Scan for the cell matching the given text and deliver its (x, y) coordinate at center. 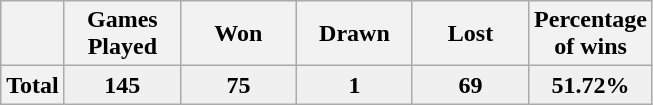
Percentage of wins (591, 34)
69 (470, 85)
Drawn (354, 34)
51.72% (591, 85)
145 (122, 85)
Total (33, 85)
Games Played (122, 34)
75 (238, 85)
Lost (470, 34)
Won (238, 34)
1 (354, 85)
